For the text-containing cell, return its midpoint in [x, y] coordinate format. 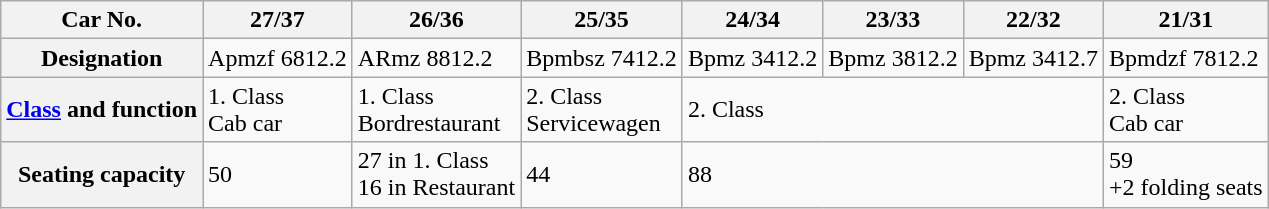
Apmzf 6812.2 [278, 58]
1. ClassCab car [278, 110]
2. ClassServicewagen [602, 110]
59+2 folding seats [1186, 174]
Class and function [102, 110]
44 [602, 174]
23/33 [893, 20]
Designation [102, 58]
Bpmz 3412.7 [1033, 58]
21/31 [1186, 20]
Car No. [102, 20]
Bpmz 3412.2 [752, 58]
1. ClassBordrestaurant [436, 110]
2. Class [892, 110]
ARmz 8812.2 [436, 58]
25/35 [602, 20]
2. ClassCab car [1186, 110]
50 [278, 174]
22/32 [1033, 20]
Seating capacity [102, 174]
Bpmdzf 7812.2 [1186, 58]
24/34 [752, 20]
27 in 1. Class16 in Restaurant [436, 174]
88 [892, 174]
26/36 [436, 20]
Bpmz 3812.2 [893, 58]
27/37 [278, 20]
Bpmbsz 7412.2 [602, 58]
